Find where the given text appears and provide that cell's center as (X, Y) coordinate. 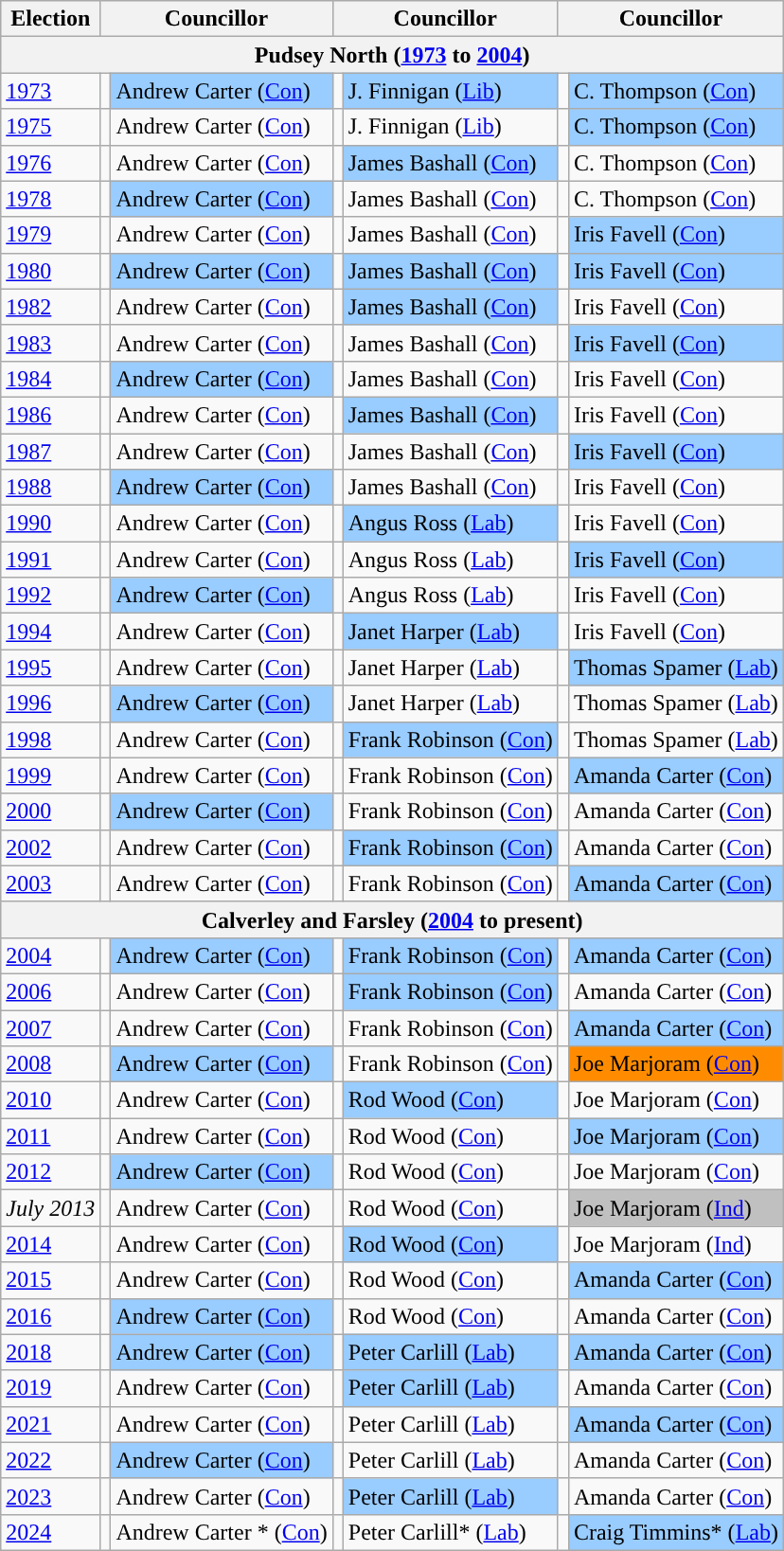
1979 (51, 235)
Calverley and Farsley (2004 to present) (392, 919)
1982 (51, 307)
1975 (51, 127)
1994 (51, 632)
1983 (51, 343)
Andrew Carter * (Con) (222, 1532)
Election (51, 19)
1998 (51, 740)
1992 (51, 596)
1984 (51, 379)
1978 (51, 199)
1987 (51, 452)
2024 (51, 1532)
1991 (51, 560)
2011 (51, 1136)
2021 (51, 1424)
1996 (51, 704)
Peter Carlill* (Lab) (451, 1532)
1999 (51, 775)
1976 (51, 163)
1986 (51, 415)
2006 (51, 991)
2002 (51, 847)
1973 (51, 91)
2019 (51, 1388)
2022 (51, 1460)
2000 (51, 811)
1980 (51, 271)
2015 (51, 1280)
2004 (51, 955)
2014 (51, 1244)
2003 (51, 883)
2012 (51, 1172)
1988 (51, 488)
2016 (51, 1316)
Pudsey North (1973 to 2004) (392, 55)
2008 (51, 1064)
2018 (51, 1352)
Craig Timmins* (Lab) (676, 1532)
July 2013 (51, 1208)
1990 (51, 524)
2010 (51, 1100)
2007 (51, 1027)
1995 (51, 668)
2023 (51, 1496)
